Return (x, y) of the center of cell containing provided text 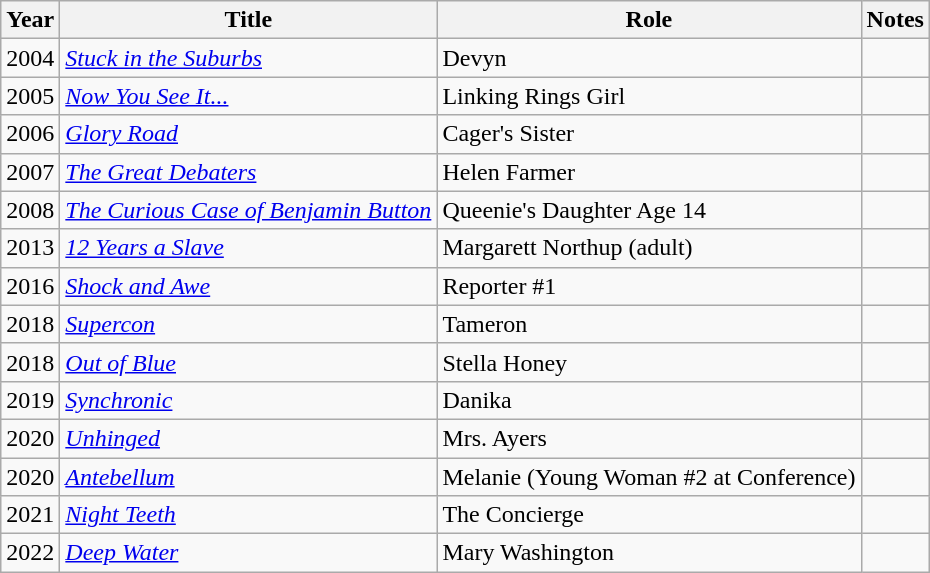
Cager's Sister (649, 134)
Reporter #1 (649, 286)
Stella Honey (649, 362)
2013 (30, 248)
Queenie's Daughter Age 14 (649, 210)
Shock and Awe (248, 286)
2021 (30, 515)
Margarett Northup (adult) (649, 248)
Stuck in the Suburbs (248, 58)
Mrs. Ayers (649, 438)
Night Teeth (248, 515)
Devyn (649, 58)
12 Years a Slave (248, 248)
2016 (30, 286)
Linking Rings Girl (649, 96)
Year (30, 20)
2004 (30, 58)
2022 (30, 553)
Mary Washington (649, 553)
Notes (895, 20)
Danika (649, 400)
Melanie (Young Woman #2 at Conference) (649, 477)
The Great Debaters (248, 172)
The Concierge (649, 515)
The Curious Case of Benjamin Button (248, 210)
Deep Water (248, 553)
Role (649, 20)
2007 (30, 172)
Glory Road (248, 134)
Title (248, 20)
Unhinged (248, 438)
2006 (30, 134)
2005 (30, 96)
2008 (30, 210)
Antebellum (248, 477)
Supercon (248, 324)
2019 (30, 400)
Synchronic (248, 400)
Helen Farmer (649, 172)
Out of Blue (248, 362)
Tameron (649, 324)
Now You See It... (248, 96)
